Return the [X, Y] coordinate for the center point of the cell that contains the specified text.  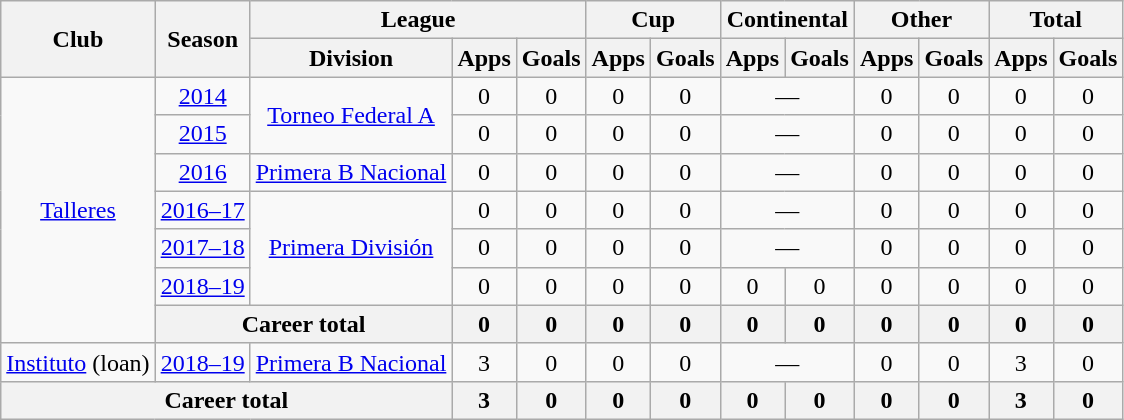
Torneo Federal A [351, 115]
Instituto (loan) [78, 362]
League [418, 20]
Division [351, 58]
2015 [202, 134]
Season [202, 39]
2014 [202, 96]
Primera División [351, 248]
Continental [787, 20]
Club [78, 39]
2017–18 [202, 248]
2016–17 [202, 210]
Cup [653, 20]
2016 [202, 172]
Other [921, 20]
Total [1056, 20]
Talleres [78, 210]
